Determine the (x, y) coordinate at the center of the cell enclosing the given text.  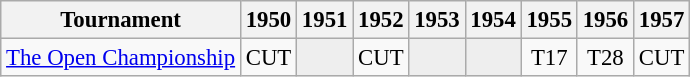
1951 (325, 20)
The Open Championship (121, 58)
1950 (268, 20)
1957 (661, 20)
1953 (437, 20)
1956 (605, 20)
1952 (381, 20)
1955 (549, 20)
T28 (605, 58)
Tournament (121, 20)
1954 (493, 20)
T17 (549, 58)
